Scan for the cell matching the given text and deliver its [x, y] coordinate at center. 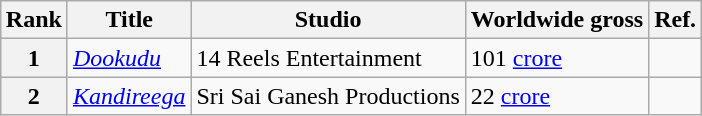
Studio [328, 20]
Kandireega [128, 96]
101 crore [556, 58]
Worldwide gross [556, 20]
14 Reels Entertainment [328, 58]
2 [34, 96]
Ref. [676, 20]
22 crore [556, 96]
Rank [34, 20]
Dookudu [128, 58]
Sri Sai Ganesh Productions [328, 96]
Title [128, 20]
1 [34, 58]
